Output the [X, Y] coordinate of the center of the cell containing the given text.  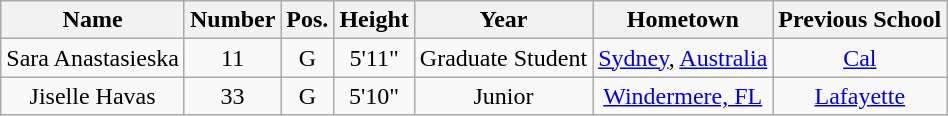
Windermere, FL [683, 96]
Previous School [860, 20]
Junior [503, 96]
Graduate Student [503, 58]
Sara Anastasieska [93, 58]
Sydney, Australia [683, 58]
Cal [860, 58]
Height [374, 20]
5'10" [374, 96]
Hometown [683, 20]
33 [232, 96]
11 [232, 58]
Name [93, 20]
Pos. [308, 20]
Lafayette [860, 96]
Jiselle Havas [93, 96]
Number [232, 20]
Year [503, 20]
5'11" [374, 58]
